Detect which cell encompasses the target text, then output its (x, y) center coordinate. 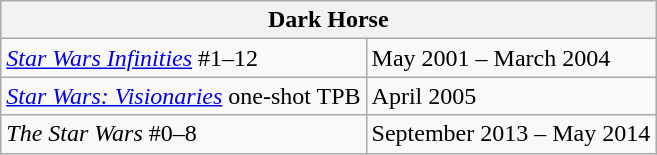
The Star Wars #0–8 (184, 134)
April 2005 (511, 96)
September 2013 – May 2014 (511, 134)
Star Wars: Visionaries one-shot TPB (184, 96)
Dark Horse (328, 20)
Star Wars Infinities #1–12 (184, 58)
May 2001 – March 2004 (511, 58)
